Find where the given text appears and provide that cell's center as (X, Y) coordinate. 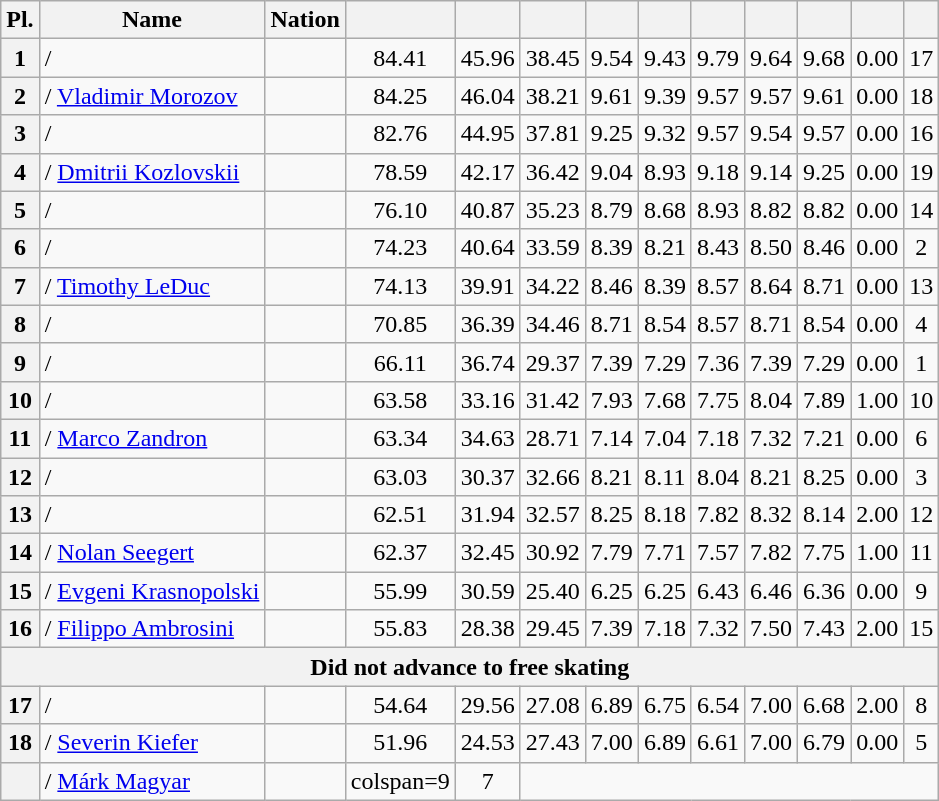
28.71 (552, 438)
33.16 (488, 400)
/ Márk Magyar (152, 781)
44.95 (488, 134)
9.79 (718, 58)
35.23 (552, 210)
6.68 (824, 705)
7.36 (718, 362)
6.46 (772, 591)
32.66 (552, 477)
37.81 (552, 134)
8.50 (772, 248)
7.14 (612, 438)
9.64 (772, 58)
25.40 (552, 591)
6.79 (824, 743)
36.39 (488, 324)
7.68 (664, 400)
29.37 (552, 362)
30.59 (488, 591)
7.21 (824, 438)
/ Nolan Seegert (152, 553)
/ Dmitrii Kozlovskii (152, 172)
24.53 (488, 743)
/ Marco Zandron (152, 438)
19 (922, 172)
/ Severin Kiefer (152, 743)
39.91 (488, 286)
84.41 (400, 58)
6.61 (718, 743)
9.18 (718, 172)
34.63 (488, 438)
28.38 (488, 629)
8.14 (824, 515)
78.59 (400, 172)
36.42 (552, 172)
66.11 (400, 362)
Nation (305, 20)
62.51 (400, 515)
70.85 (400, 324)
74.13 (400, 286)
63.34 (400, 438)
27.43 (552, 743)
8.43 (718, 248)
9.43 (664, 58)
51.96 (400, 743)
29.56 (488, 705)
7.57 (718, 553)
34.46 (552, 324)
34.22 (552, 286)
Pl. (20, 20)
8.32 (772, 515)
62.37 (400, 553)
74.23 (400, 248)
46.04 (488, 96)
6.36 (824, 591)
40.87 (488, 210)
38.21 (552, 96)
9.14 (772, 172)
colspan=9 (400, 781)
82.76 (400, 134)
30.37 (488, 477)
55.83 (400, 629)
31.94 (488, 515)
63.58 (400, 400)
32.57 (552, 515)
63.03 (400, 477)
33.59 (552, 248)
Name (152, 20)
45.96 (488, 58)
/ Timothy LeDuc (152, 286)
7.43 (824, 629)
7.04 (664, 438)
8.64 (772, 286)
/ Evgeni Krasnopolski (152, 591)
8.68 (664, 210)
/ Vladimir Morozov (152, 96)
27.08 (552, 705)
/ Filippo Ambrosini (152, 629)
36.74 (488, 362)
42.17 (488, 172)
7.50 (772, 629)
8.18 (664, 515)
6.54 (718, 705)
54.64 (400, 705)
6.43 (718, 591)
8.11 (664, 477)
32.45 (488, 553)
6.75 (664, 705)
Did not advance to free skating (470, 667)
7.89 (824, 400)
31.42 (552, 400)
8.79 (612, 210)
9.39 (664, 96)
7.79 (612, 553)
40.64 (488, 248)
30.92 (552, 553)
9.32 (664, 134)
55.99 (400, 591)
38.45 (552, 58)
9.04 (612, 172)
9.68 (824, 58)
84.25 (400, 96)
29.45 (552, 629)
7.93 (612, 400)
76.10 (400, 210)
7.71 (664, 553)
